Return [x, y] of the center of cell containing provided text 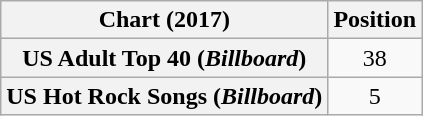
Position [375, 20]
5 [375, 96]
US Hot Rock Songs (Billboard) [164, 96]
US Adult Top 40 (Billboard) [164, 58]
Chart (2017) [164, 20]
38 [375, 58]
